Return (X, Y) of the center of cell containing provided text 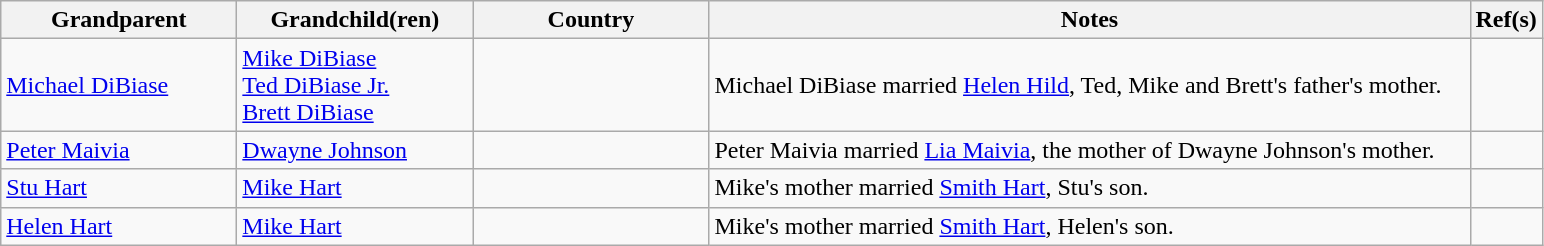
Grandparent (119, 20)
Peter Maivia (119, 150)
Mike's mother married Smith Hart, Helen's son. (1090, 226)
Stu Hart (119, 188)
Mike's mother married Smith Hart, Stu's son. (1090, 188)
Notes (1090, 20)
Helen Hart (119, 226)
Michael DiBiase (119, 85)
Country (591, 20)
Peter Maivia married Lia Maivia, the mother of Dwayne Johnson's mother. (1090, 150)
Michael DiBiase married Helen Hild, Ted, Mike and Brett's father's mother. (1090, 85)
Mike DiBiaseTed DiBiase Jr.Brett DiBiase (355, 85)
Grandchild(ren) (355, 20)
Ref(s) (1506, 20)
Dwayne Johnson (355, 150)
